Identify which cell holds the provided text, then report its (x, y) central coordinate. 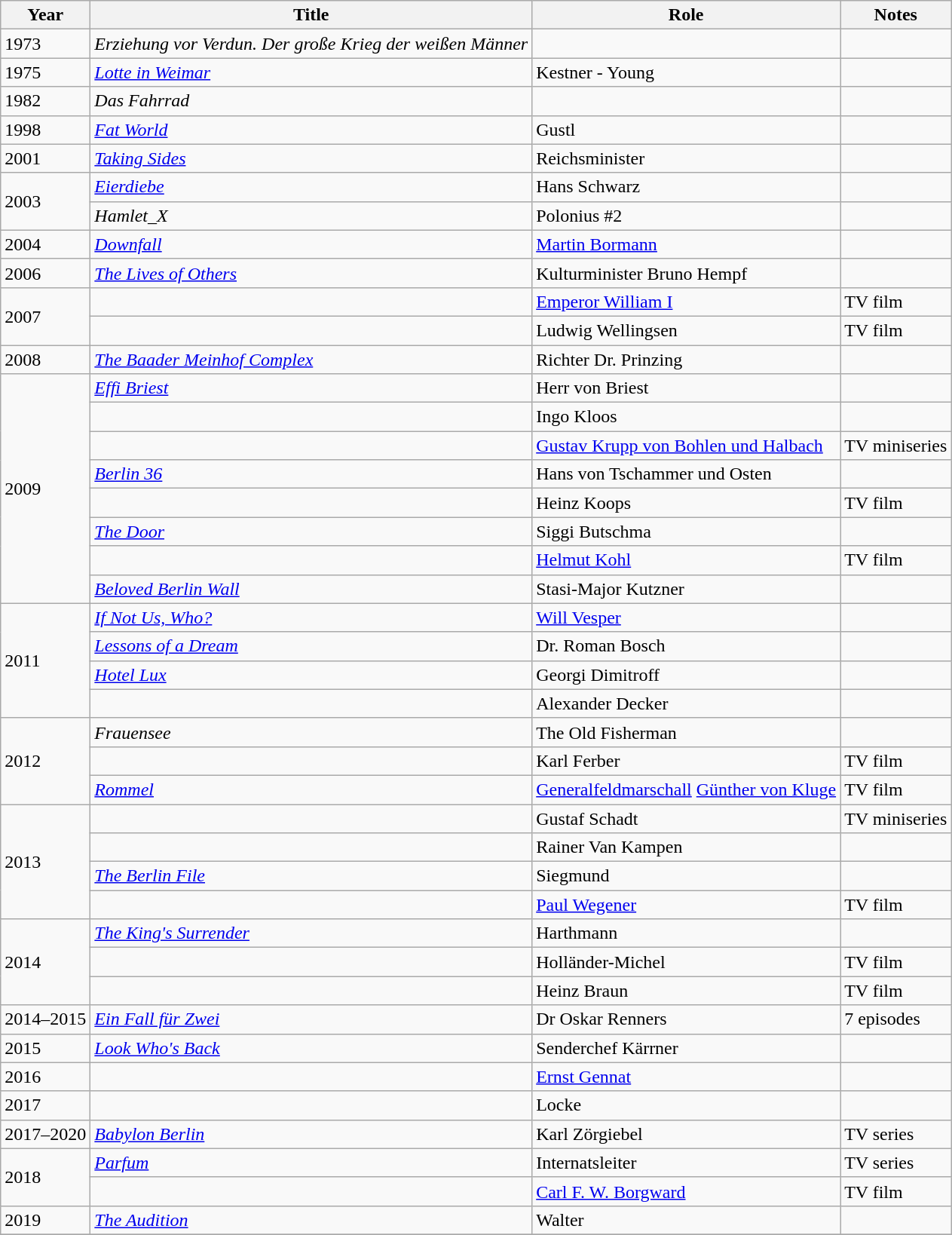
Carl F. W. Borgward (686, 1191)
Beloved Berlin Wall (311, 589)
Gustl (686, 130)
Dr. Roman Bosch (686, 646)
Helmut Kohl (686, 560)
2004 (45, 244)
2013 (45, 861)
The Berlin File (311, 876)
Hotel Lux (311, 675)
Heinz Braun (686, 991)
The Door (311, 532)
1975 (45, 72)
Hans Schwarz (686, 187)
Berlin 36 (311, 474)
Internatsleiter (686, 1163)
The Lives of Others (311, 273)
Will Vesper (686, 617)
Karl Zörgiebel (686, 1134)
Ernst Gennat (686, 1077)
Polonius #2 (686, 216)
Kulturminister Bruno Hempf (686, 273)
Reichsminister (686, 158)
7 episodes (895, 1019)
2011 (45, 660)
Georgi Dimitroff (686, 675)
Holländer-Michel (686, 962)
Das Fahrrad (311, 101)
The Audition (311, 1220)
Rommel (311, 789)
Kestner - Young (686, 72)
2001 (45, 158)
Effi Briest (311, 388)
Gustav Krupp von Bohlen und Halbach (686, 446)
The King's Surrender (311, 933)
2009 (45, 489)
Frauensee (311, 732)
Emperor William I (686, 302)
Paul Wegener (686, 905)
2014 (45, 962)
The Old Fisherman (686, 732)
2008 (45, 360)
Richter Dr. Prinzing (686, 360)
1982 (45, 101)
Lotte in Weimar (311, 72)
Taking Sides (311, 158)
2012 (45, 761)
1998 (45, 130)
Fat World (311, 130)
Eierdiebe (311, 187)
Downfall (311, 244)
Harthmann (686, 933)
Year (45, 15)
Siegmund (686, 876)
Dr Oskar Renners (686, 1019)
Rainer Van Kampen (686, 847)
Stasi-Major Kutzner (686, 589)
2014–2015 (45, 1019)
Hans von Tschammer und Osten (686, 474)
Title (311, 15)
Role (686, 15)
Gustaf Schadt (686, 818)
Generalfeldmarschall Günther von Kluge (686, 789)
Alexander Decker (686, 703)
Hamlet_X (311, 216)
2007 (45, 316)
Ingo Kloos (686, 417)
2015 (45, 1048)
Ludwig Wellingsen (686, 330)
Babylon Berlin (311, 1134)
Karl Ferber (686, 761)
Herr von Briest (686, 388)
2016 (45, 1077)
Senderchef Kärrner (686, 1048)
Ein Fall für Zwei (311, 1019)
Erziehung vor Verdun. Der große Krieg der weißen Männer (311, 44)
Martin Bormann (686, 244)
Siggi Butschma (686, 532)
2018 (45, 1177)
2003 (45, 201)
Look Who's Back (311, 1048)
Parfum (311, 1163)
The Baader Meinhof Complex (311, 360)
Lessons of a Dream (311, 646)
Locke (686, 1105)
2017–2020 (45, 1134)
2019 (45, 1220)
Heinz Koops (686, 503)
1973 (45, 44)
2006 (45, 273)
Walter (686, 1220)
If Not Us, Who? (311, 617)
2017 (45, 1105)
Notes (895, 15)
